Capture the cell that displays the provided text and extract its (X, Y) central coordinate. 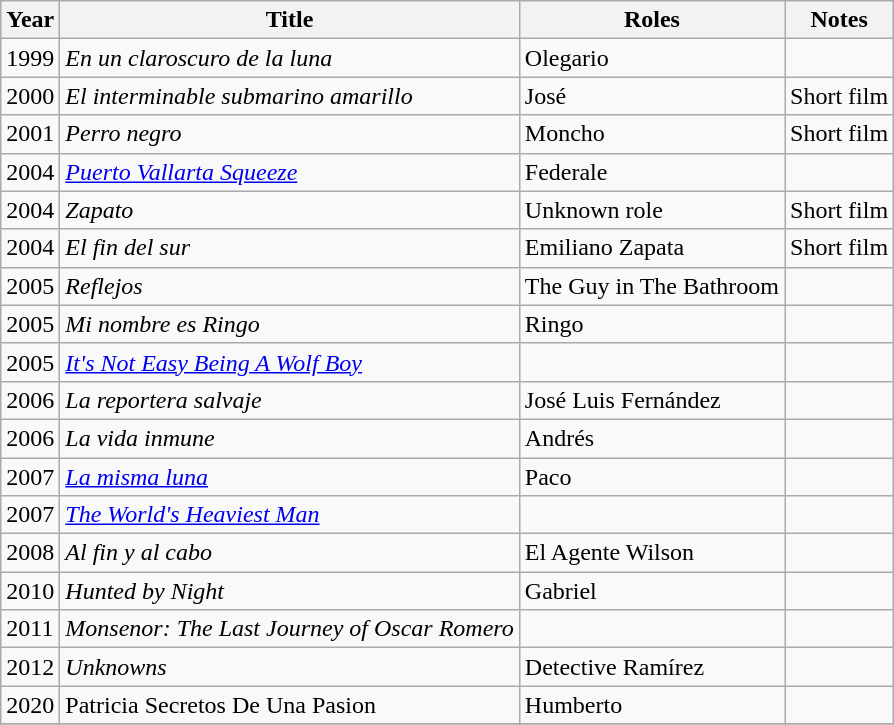
Emiliano Zapata (652, 248)
2008 (30, 553)
Roles (652, 20)
Patricia Secretos De Una Pasion (290, 705)
Unknown role (652, 210)
Puerto Vallarta Squeeze (290, 172)
El fin del sur (290, 248)
2010 (30, 591)
The World's Heaviest Man (290, 515)
El Agente Wilson (652, 553)
The Guy in The Bathroom (652, 286)
Al fin y al cabo (290, 553)
La misma luna (290, 477)
Gabriel (652, 591)
2020 (30, 705)
Title (290, 20)
José Luis Fernández (652, 400)
Paco (652, 477)
Ringo (652, 324)
Perro negro (290, 134)
En un claroscuro de la luna (290, 58)
Moncho (652, 134)
Monsenor: The Last Journey of Oscar Romero (290, 629)
Zapato (290, 210)
El interminable submarino amarillo (290, 96)
Mi nombre es Ringo (290, 324)
2001 (30, 134)
José (652, 96)
La reportera salvaje (290, 400)
It's Not Easy Being A Wolf Boy (290, 362)
La vida inmune (290, 438)
2012 (30, 667)
Olegario (652, 58)
Reflejos (290, 286)
Unknowns (290, 667)
Year (30, 20)
2000 (30, 96)
2011 (30, 629)
Detective Ramírez (652, 667)
Andrés (652, 438)
Notes (840, 20)
Humberto (652, 705)
Hunted by Night (290, 591)
1999 (30, 58)
Federale (652, 172)
